Pinpoint the cell where the given text exists, returning its (X, Y) midpoint coordinate. 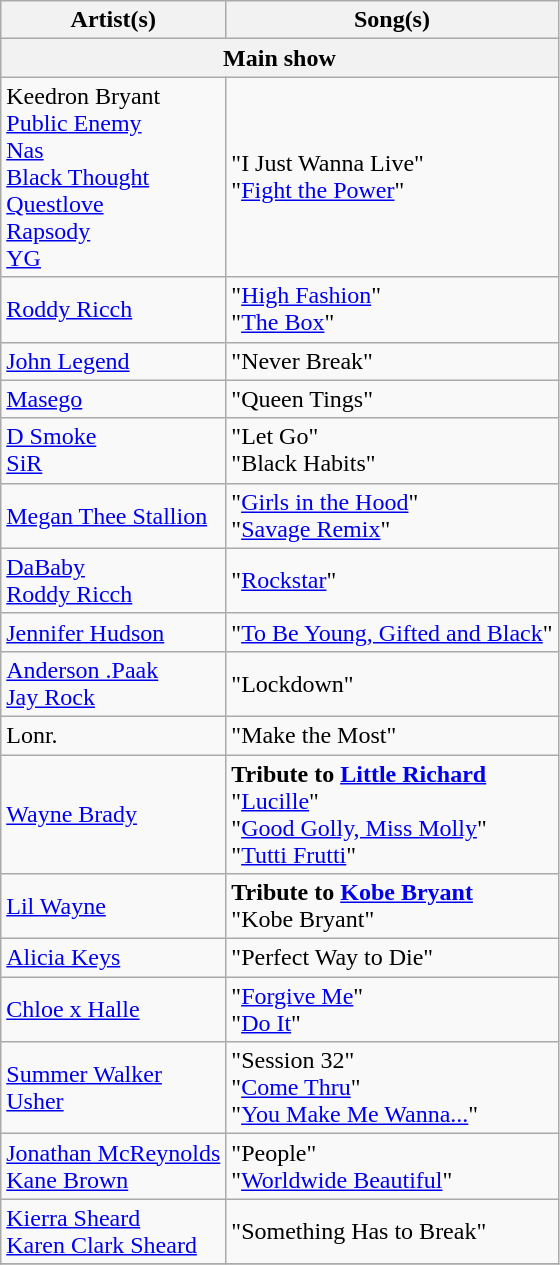
Lonr. (114, 735)
Artist(s) (114, 20)
Jennifer Hudson (114, 632)
"Lockdown" (392, 684)
"Perfect Way to Die" (392, 958)
Alicia Keys (114, 958)
Megan Thee Stallion (114, 516)
John Legend (114, 361)
Masego (114, 399)
Keedron BryantPublic EnemyNasBlack ThoughtQuestloveRapsodyYG (114, 177)
"Session 32""Come Thru""You Make Me Wanna..." (392, 1088)
Jonathan McReynoldsKane Brown (114, 1166)
"Make the Most" (392, 735)
Roddy Ricch (114, 310)
"People""Worldwide Beautiful" (392, 1166)
"I Just Wanna Live""Fight the Power" (392, 177)
Chloe x Halle (114, 1010)
"Rockstar" (392, 580)
Summer WalkerUsher (114, 1088)
"Queen Tings" (392, 399)
"Forgive Me""Do It" (392, 1010)
"To Be Young, Gifted and Black" (392, 632)
"Girls in the Hood""Savage Remix" (392, 516)
Wayne Brady (114, 814)
Lil Wayne (114, 906)
"Never Break" (392, 361)
"High Fashion""The Box" (392, 310)
Kierra SheardKaren Clark Sheard (114, 1232)
Main show (280, 58)
"Let Go""Black Habits" (392, 450)
Tribute to Kobe Bryant"Kobe Bryant" (392, 906)
DaBabyRoddy Ricch (114, 580)
Anderson .PaakJay Rock (114, 684)
Song(s) (392, 20)
D SmokeSiR (114, 450)
Tribute to Little Richard"Lucille""Good Golly, Miss Molly""Tutti Frutti" (392, 814)
"Something Has to Break" (392, 1232)
